Detect which cell encompasses the target text, then output its (x, y) center coordinate. 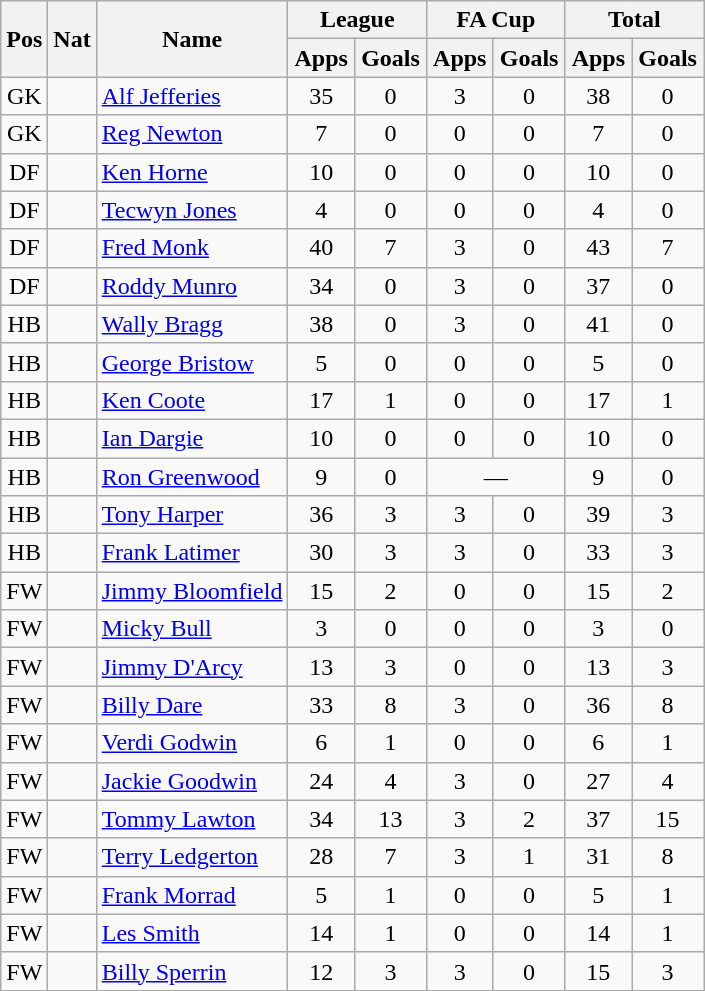
Les Smith (192, 933)
George Bristow (192, 362)
Roddy Munro (192, 286)
40 (322, 248)
43 (598, 248)
39 (598, 515)
Jimmy Bloomfield (192, 591)
Tommy Lawton (192, 819)
27 (598, 781)
Micky Bull (192, 629)
Name (192, 39)
Nat (72, 39)
FA Cup (496, 20)
Frank Morrad (192, 895)
Tony Harper (192, 515)
30 (322, 553)
41 (598, 324)
League (358, 20)
31 (598, 857)
Billy Sperrin (192, 971)
Pos (24, 39)
Ian Dargie (192, 438)
Wally Bragg (192, 324)
35 (322, 96)
Billy Dare (192, 705)
Tecwyn Jones (192, 210)
— (496, 477)
Verdi Godwin (192, 743)
Terry Ledgerton (192, 857)
Reg Newton (192, 134)
Fred Monk (192, 248)
24 (322, 781)
Jimmy D'Arcy (192, 667)
Ken Coote (192, 400)
Ron Greenwood (192, 477)
Total (634, 20)
Jackie Goodwin (192, 781)
Alf Jefferies (192, 96)
Ken Horne (192, 172)
28 (322, 857)
12 (322, 971)
Frank Latimer (192, 553)
